Determine the [x, y] coordinate at the center of the cell enclosing the given text.  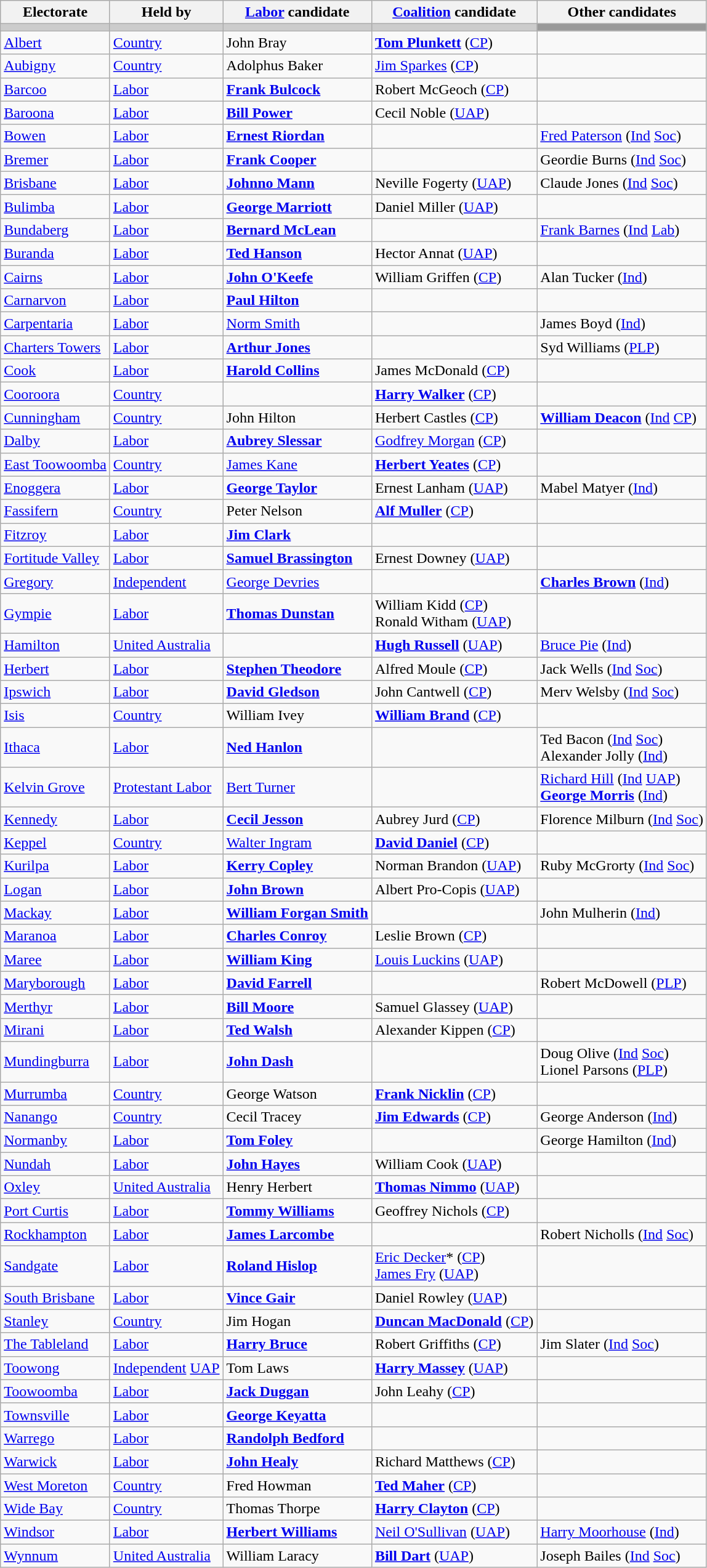
Jim Slater (Ind Soc) [622, 1344]
Cecil Jesson [297, 819]
Bert Turner [297, 787]
William Griffen (CP) [454, 277]
Baroona [55, 113]
Fassifern [55, 511]
Warrego [55, 1438]
Stanley [55, 1321]
William Ivey [297, 716]
John Dash [297, 1062]
Frank Bulcock [297, 89]
Independent UAP [166, 1368]
Robert McGeoch (CP) [454, 89]
Cook [55, 371]
Charles Brown (Ind) [622, 581]
Bernard McLean [297, 230]
Gympie [55, 613]
Ted Walsh [297, 1030]
Arthur Jones [297, 347]
Port Curtis [55, 1211]
Godfrey Morgan (CP) [454, 441]
James Kane [297, 464]
Norm Smith [297, 324]
Hector Annat (UAP) [454, 253]
George Watson [297, 1093]
William Forgan Smith [297, 913]
George Hamilton (Ind) [622, 1141]
Other candidates [622, 12]
Ruby McGrorty (Ind Soc) [622, 866]
Herbert [55, 668]
Keppel [55, 843]
Florence Milburn (Ind Soc) [622, 819]
Samuel Glassey (UAP) [454, 1006]
Fred Paterson (Ind Soc) [622, 136]
Harold Collins [297, 371]
Harry Bruce [297, 1344]
Adolphus Baker [297, 66]
Walter Ingram [297, 843]
William Brand (CP) [454, 716]
Harry Walker (CP) [454, 394]
Frank Cooper [297, 160]
Robert Griffiths (CP) [454, 1344]
George Anderson (Ind) [622, 1117]
Thomas Dunstan [297, 613]
Fortitude Valley [55, 558]
Albert [55, 42]
James McDonald (CP) [454, 371]
Aubrey Jurd (CP) [454, 819]
Joseph Bailes (Ind Soc) [622, 1556]
Harry Massey (UAP) [454, 1368]
Independent [166, 581]
David Daniel (CP) [454, 843]
Charters Towers [55, 347]
Ipswich [55, 692]
Logan [55, 889]
Leslie Brown (CP) [454, 936]
Ernest Riordan [297, 136]
Nanango [55, 1117]
Protestant Labor [166, 787]
Doug Olive (Ind Soc) Lionel Parsons (PLP) [622, 1062]
John Leahy (CP) [454, 1391]
Kelvin Grove [55, 787]
Richard Matthews (CP) [454, 1461]
Mundingburra [55, 1062]
Enoggera [55, 488]
Wide Bay [55, 1509]
David Gledson [297, 692]
Merv Welsby (Ind Soc) [622, 692]
Labor candidate [297, 12]
John Mulherin (Ind) [622, 913]
Alexander Kippen (CP) [454, 1030]
Carpentaria [55, 324]
Cecil Noble (UAP) [454, 113]
Ted Maher (CP) [454, 1485]
West Moreton [55, 1485]
Eric Decker* (CP) James Fry (UAP) [454, 1266]
Ted Hanson [297, 253]
John O'Keefe [297, 277]
Jim Hogan [297, 1321]
Vince Gair [297, 1298]
William Cook (UAP) [454, 1164]
Randolph Bedford [297, 1438]
Barcoo [55, 89]
Henry Herbert [297, 1187]
Murrumba [55, 1093]
Held by [166, 12]
Daniel Miller (UAP) [454, 206]
Dalby [55, 441]
Toowoomba [55, 1391]
Ted Bacon (Ind Soc) Alexander Jolly (Ind) [622, 748]
Claude Jones (Ind Soc) [622, 183]
Hamilton [55, 645]
Fred Howman [297, 1485]
Jack Duggan [297, 1391]
East Toowoomba [55, 464]
Harry Clayton (CP) [454, 1509]
Cecil Tracey [297, 1117]
Bill Dart (UAP) [454, 1556]
Geoffrey Nichols (CP) [454, 1211]
Coalition candidate [454, 12]
Paul Hilton [297, 301]
Norman Brandon (UAP) [454, 866]
Bremer [55, 160]
Nundah [55, 1164]
Mirani [55, 1030]
Jim Sparkes (CP) [454, 66]
Windsor [55, 1532]
Syd Williams (PLP) [622, 347]
Ned Hanlon [297, 748]
Cairns [55, 277]
Bulimba [55, 206]
Thomas Thorpe [297, 1509]
Maree [55, 960]
George Marriott [297, 206]
John Hilton [297, 418]
Johnno Mann [297, 183]
Frank Barnes (Ind Lab) [622, 230]
Albert Pro-Copis (UAP) [454, 889]
Townsville [55, 1415]
Bundaberg [55, 230]
John Cantwell (CP) [454, 692]
Maranoa [55, 936]
Alfred Moule (CP) [454, 668]
Herbert Yeates (CP) [454, 464]
Duncan MacDonald (CP) [454, 1321]
Bill Power [297, 113]
Robert McDowell (PLP) [622, 983]
Peter Nelson [297, 511]
Harry Moorhouse (Ind) [622, 1532]
Fitzroy [55, 535]
Cooroora [55, 394]
Richard Hill (Ind UAP) George Morris (Ind) [622, 787]
Bruce Pie (Ind) [622, 645]
Tom Foley [297, 1141]
Gregory [55, 581]
The Tableland [55, 1344]
Normanby [55, 1141]
Ithaca [55, 748]
Daniel Rowley (UAP) [454, 1298]
Frank Nicklin (CP) [454, 1093]
Wynnum [55, 1556]
William Laracy [297, 1556]
George Devries [297, 581]
Neil O'Sullivan (UAP) [454, 1532]
Jim Clark [297, 535]
John Hayes [297, 1164]
David Farrell [297, 983]
William King [297, 960]
Mabel Matyer (Ind) [622, 488]
Stephen Theodore [297, 668]
Tom Plunkett (CP) [454, 42]
Herbert Williams [297, 1532]
Ernest Lanham (UAP) [454, 488]
Kurilpa [55, 866]
John Bray [297, 42]
Bowen [55, 136]
Electorate [55, 12]
Hugh Russell (UAP) [454, 645]
Jack Wells (Ind Soc) [622, 668]
John Healy [297, 1461]
Aubigny [55, 66]
Alan Tucker (Ind) [622, 277]
Toowong [55, 1368]
Robert Nicholls (Ind Soc) [622, 1234]
George Taylor [297, 488]
Roland Hislop [297, 1266]
James Boyd (Ind) [622, 324]
George Keyatta [297, 1415]
Buranda [55, 253]
Geordie Burns (Ind Soc) [622, 160]
Kennedy [55, 819]
Alf Muller (CP) [454, 511]
Mackay [55, 913]
Rockhampton [55, 1234]
William Deacon (Ind CP) [622, 418]
Carnarvon [55, 301]
Cunningham [55, 418]
Warwick [55, 1461]
Samuel Brassington [297, 558]
William Kidd (CP) Ronald Witham (UAP) [454, 613]
Louis Luckins (UAP) [454, 960]
Tom Laws [297, 1368]
South Brisbane [55, 1298]
Herbert Castles (CP) [454, 418]
Tommy Williams [297, 1211]
Ernest Downey (UAP) [454, 558]
Isis [55, 716]
Bill Moore [297, 1006]
Charles Conroy [297, 936]
Thomas Nimmo (UAP) [454, 1187]
Brisbane [55, 183]
Neville Fogerty (UAP) [454, 183]
James Larcombe [297, 1234]
John Brown [297, 889]
Sandgate [55, 1266]
Jim Edwards (CP) [454, 1117]
Aubrey Slessar [297, 441]
Kerry Copley [297, 866]
Maryborough [55, 983]
Merthyr [55, 1006]
Oxley [55, 1187]
